For the text-containing cell, return its midpoint in [X, Y] coordinate format. 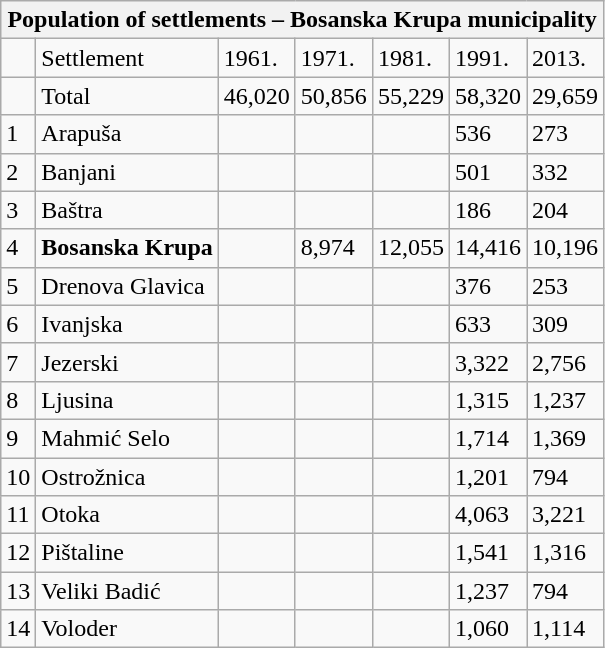
58,320 [488, 96]
204 [566, 210]
Bosanska Krupa [127, 248]
Veliki Badić [127, 591]
633 [488, 324]
3,322 [488, 362]
9 [18, 438]
1,714 [488, 438]
1991. [488, 58]
Settlement [127, 58]
1 [18, 134]
273 [566, 134]
29,659 [566, 96]
1,369 [566, 438]
501 [488, 172]
Banjani [127, 172]
10 [18, 477]
Arapuša [127, 134]
1,114 [566, 629]
1961. [256, 58]
Otoka [127, 515]
Mahmić Selo [127, 438]
Voloder [127, 629]
1981. [410, 58]
309 [566, 324]
1971. [334, 58]
Pištaline [127, 553]
Ljusina [127, 400]
12,055 [410, 248]
Baštra [127, 210]
Total [127, 96]
12 [18, 553]
Ivanjska [127, 324]
13 [18, 591]
2013. [566, 58]
4,063 [488, 515]
14 [18, 629]
50,856 [334, 96]
10,196 [566, 248]
1,060 [488, 629]
Ostrožnica [127, 477]
11 [18, 515]
1,541 [488, 553]
8 [18, 400]
5 [18, 286]
2,756 [566, 362]
Jezerski [127, 362]
4 [18, 248]
14,416 [488, 248]
Population of settlements – Bosanska Krupa municipality [302, 20]
536 [488, 134]
55,229 [410, 96]
2 [18, 172]
186 [488, 210]
376 [488, 286]
7 [18, 362]
6 [18, 324]
1,315 [488, 400]
1,316 [566, 553]
253 [566, 286]
Drenova Glavica [127, 286]
3,221 [566, 515]
8,974 [334, 248]
46,020 [256, 96]
1,201 [488, 477]
332 [566, 172]
3 [18, 210]
